From the cell containing the given text, extract its center point as [X, Y] coordinate. 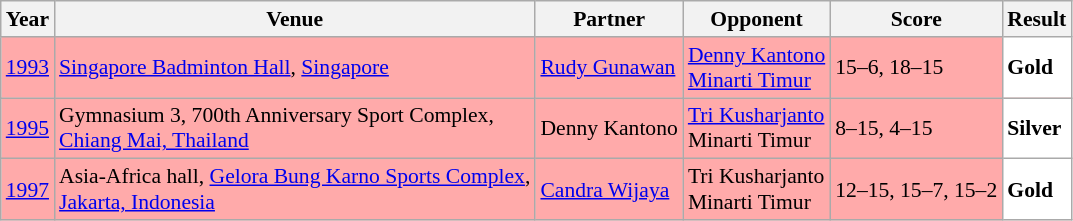
Rudy Gunawan [608, 68]
Candra Wijaya [608, 190]
Opponent [756, 19]
1995 [28, 128]
Denny Kantono Minarti Timur [756, 68]
1993 [28, 68]
Asia-Africa hall, Gelora Bung Karno Sports Complex, Jakarta, Indonesia [294, 190]
8–15, 4–15 [916, 128]
1997 [28, 190]
Silver [1036, 128]
Score [916, 19]
Partner [608, 19]
Gymnasium 3, 700th Anniversary Sport Complex, Chiang Mai, Thailand [294, 128]
12–15, 15–7, 15–2 [916, 190]
Result [1036, 19]
15–6, 18–15 [916, 68]
Year [28, 19]
Venue [294, 19]
Denny Kantono [608, 128]
Singapore Badminton Hall, Singapore [294, 68]
